Pinpoint the cell where the given text exists, returning its [X, Y] midpoint coordinate. 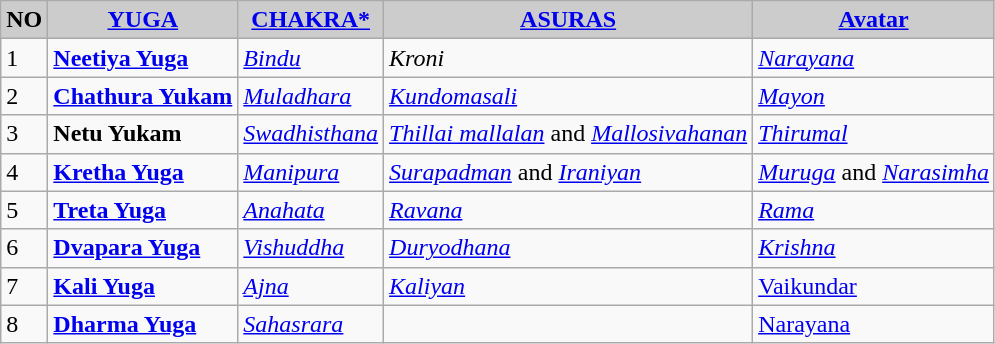
Mayon [874, 96]
Ravana [568, 210]
Kundomasali [568, 96]
ASURAS [568, 20]
Muladhara [311, 96]
8 [24, 324]
Muruga and Narasimha [874, 172]
Manipura [311, 172]
Swadhisthana [311, 134]
Kaliyan [568, 286]
1 [24, 58]
Sahasrara [311, 324]
Rama [874, 210]
Dharma Yuga [143, 324]
NO [24, 20]
Treta Yuga [143, 210]
Kroni [568, 58]
2 [24, 96]
Chathura Yukam [143, 96]
CHAKRA* [311, 20]
Kretha Yuga [143, 172]
Thillai mallalan and Mallosivahanan [568, 134]
Anahata [311, 210]
Netu Yukam [143, 134]
Vishuddha [311, 248]
7 [24, 286]
YUGA [143, 20]
Vaikundar [874, 286]
Surapadman and Iraniyan [568, 172]
5 [24, 210]
Avatar [874, 20]
Thirumal [874, 134]
6 [24, 248]
Neetiya Yuga [143, 58]
4 [24, 172]
Krishna [874, 248]
Bindu [311, 58]
Duryodhana [568, 248]
Dvapara Yuga [143, 248]
3 [24, 134]
Kali Yuga [143, 286]
Ajna [311, 286]
